Pinpoint the cell where the given text exists, returning its [X, Y] midpoint coordinate. 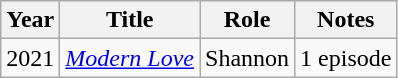
Notes [346, 20]
Year [30, 20]
Role [248, 20]
Title [130, 20]
2021 [30, 58]
1 episode [346, 58]
Modern Love [130, 58]
Shannon [248, 58]
